From the cell containing the given text, extract its center point as [x, y] coordinate. 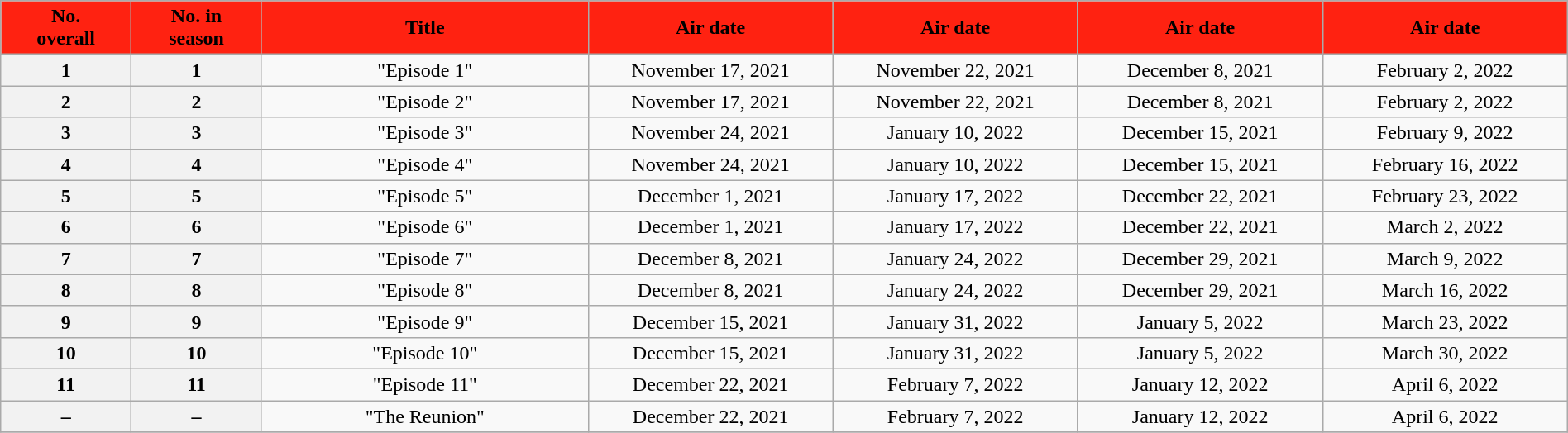
March 16, 2022 [1445, 290]
No. inseason [197, 28]
"Episode 9" [425, 321]
March 30, 2022 [1445, 353]
March 23, 2022 [1445, 321]
No.overall [66, 28]
"Episode 7" [425, 259]
Title [425, 28]
"Episode 11" [425, 384]
"Episode 6" [425, 227]
"Episode 3" [425, 133]
"Episode 2" [425, 102]
February 9, 2022 [1445, 133]
"Episode 10" [425, 353]
"Episode 8" [425, 290]
February 16, 2022 [1445, 164]
"Episode 4" [425, 164]
"Episode 1" [425, 70]
"The Reunion" [425, 416]
March 2, 2022 [1445, 227]
"Episode 5" [425, 196]
February 23, 2022 [1445, 196]
March 9, 2022 [1445, 259]
